Extract the (x, y) coordinate from the center of the cell holding the provided text.  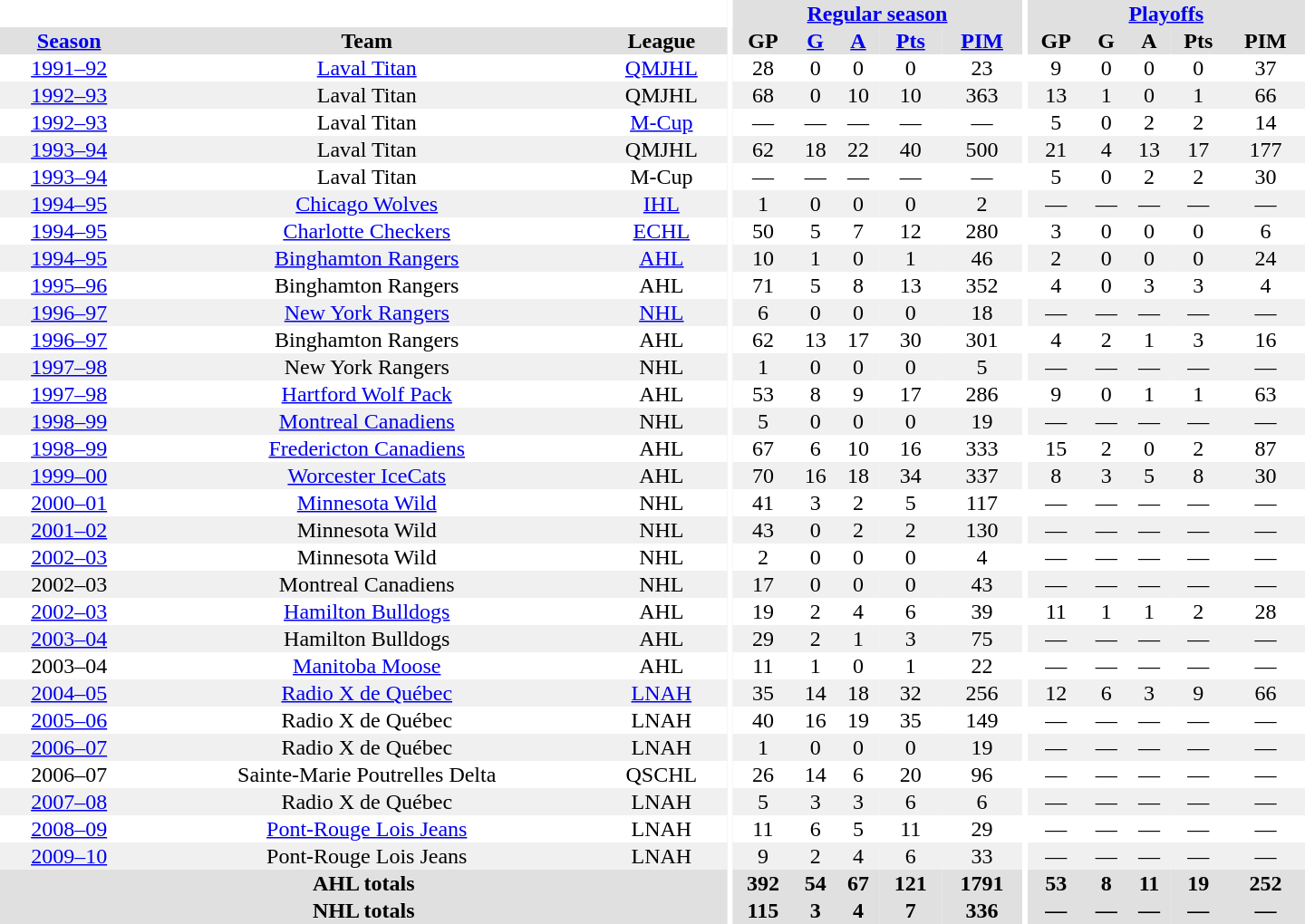
IHL (662, 204)
2001–02 (69, 530)
1995–96 (69, 285)
68 (763, 95)
87 (1265, 448)
2005–06 (69, 720)
23 (982, 68)
2004–05 (69, 693)
Team (366, 41)
2009–10 (69, 856)
AHL totals (364, 883)
252 (1265, 883)
15 (1056, 448)
League (662, 41)
50 (763, 231)
336 (982, 910)
392 (763, 883)
32 (911, 693)
54 (816, 883)
63 (1265, 394)
39 (982, 611)
121 (911, 883)
26 (763, 775)
21 (1056, 149)
33 (982, 856)
NHL totals (364, 910)
Fredericton Canadiens (366, 448)
46 (982, 258)
24 (1265, 258)
Manitoba Moose (366, 666)
280 (982, 231)
2000–01 (69, 503)
Season (69, 41)
Worcester IceCats (366, 476)
333 (982, 448)
QSCHL (662, 775)
20 (911, 775)
ECHL (662, 231)
1791 (982, 883)
Playoffs (1165, 14)
Sainte-Marie Poutrelles Delta (366, 775)
337 (982, 476)
117 (982, 503)
177 (1265, 149)
149 (982, 720)
Regular season (877, 14)
1991–92 (69, 68)
75 (982, 639)
41 (763, 503)
34 (911, 476)
2008–09 (69, 829)
2007–08 (69, 802)
Hartford Wolf Pack (366, 394)
70 (763, 476)
115 (763, 910)
96 (982, 775)
1999–00 (69, 476)
363 (982, 95)
Charlotte Checkers (366, 231)
71 (763, 285)
256 (982, 693)
Chicago Wolves (366, 204)
500 (982, 149)
130 (982, 530)
301 (982, 340)
286 (982, 394)
37 (1265, 68)
352 (982, 285)
